Identify which cell holds the provided text, then report its [x, y] central coordinate. 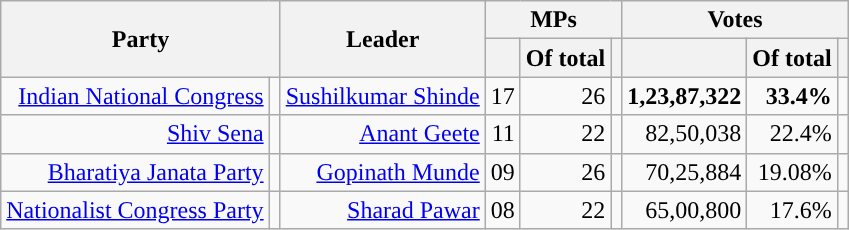
Leader [382, 39]
Votes [735, 20]
Gopinath Munde [382, 172]
Anant Geete [382, 134]
82,50,038 [684, 134]
Sharad Pawar [382, 210]
11 [502, 134]
Party [140, 39]
Shiv Sena [135, 134]
09 [502, 172]
Nationalist Congress Party [135, 210]
65,00,800 [684, 210]
33.4% [792, 96]
22.4% [792, 134]
Indian National Congress [135, 96]
17.6% [792, 210]
08 [502, 210]
Bharatiya Janata Party [135, 172]
70,25,884 [684, 172]
1,23,87,322 [684, 96]
MPs [553, 20]
19.08% [792, 172]
Sushilkumar Shinde [382, 96]
17 [502, 96]
